Extract the [x, y] coordinate from the center of the cell holding the provided text.  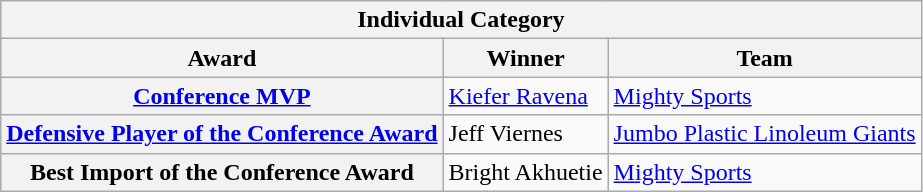
Individual Category [461, 20]
Jumbo Plastic Linoleum Giants [764, 134]
Team [764, 58]
Best Import of the Conference Award [222, 172]
Award [222, 58]
Bright Akhuetie [526, 172]
Defensive Player of the Conference Award [222, 134]
Jeff Viernes [526, 134]
Winner [526, 58]
Kiefer Ravena [526, 96]
Conference MVP [222, 96]
